Capture the cell that displays the provided text and extract its (x, y) central coordinate. 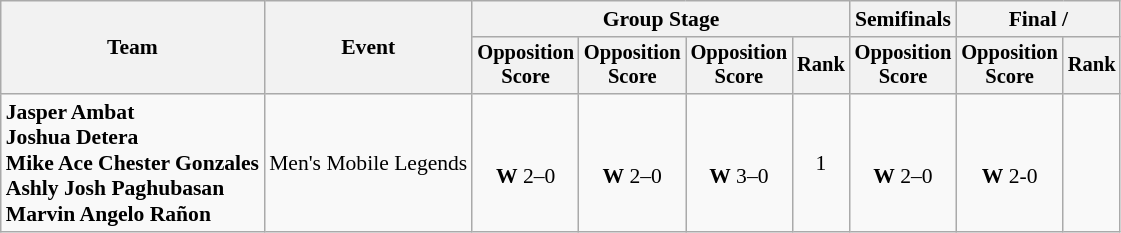
W 3–0 (740, 163)
W 2-0 (1010, 163)
Semifinals (904, 19)
Men's Mobile Legends (368, 163)
Team (132, 48)
Event (368, 48)
Jasper AmbatJoshua DeteraMike Ace Chester GonzalesAshly Josh PaghubasanMarvin Angelo Rañon (132, 163)
1 (821, 163)
Final / (1038, 19)
Group Stage (660, 19)
